Determine the (x, y) coordinate at the center of the cell enclosing the given text.  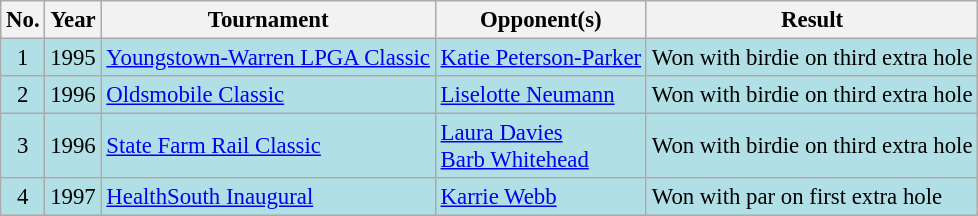
3 (23, 146)
Liselotte Neumann (540, 95)
2 (23, 95)
4 (23, 197)
Result (812, 20)
1995 (73, 58)
Youngstown-Warren LPGA Classic (268, 58)
HealthSouth Inaugural (268, 197)
Year (73, 20)
1 (23, 58)
1997 (73, 197)
Opponent(s) (540, 20)
Won with par on first extra hole (812, 197)
Laura Davies Barb Whitehead (540, 146)
No. (23, 20)
Oldsmobile Classic (268, 95)
Karrie Webb (540, 197)
State Farm Rail Classic (268, 146)
Tournament (268, 20)
Katie Peterson-Parker (540, 58)
